Extract the [x, y] coordinate from the center of the cell holding the provided text.  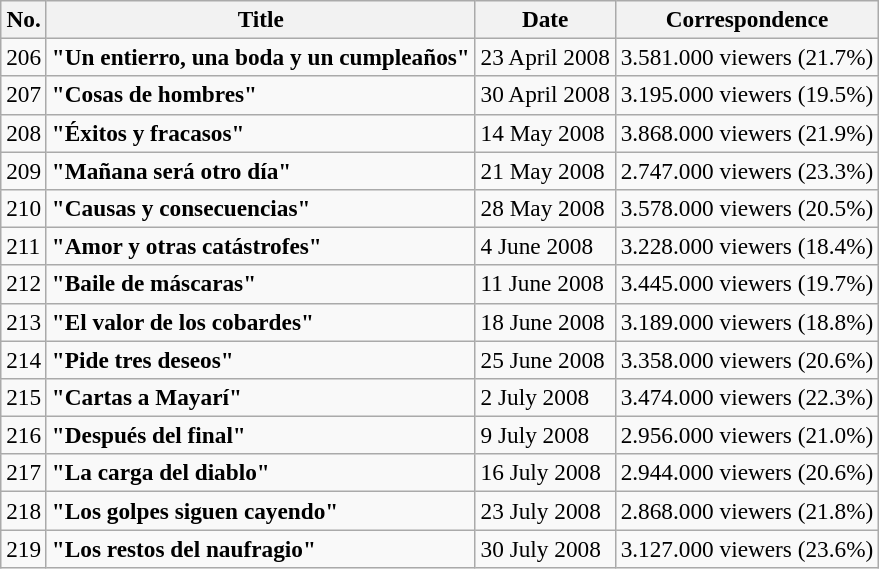
3.189.000 viewers (18.8%) [747, 322]
"Cosas de hombres" [260, 95]
216 [24, 435]
30 July 2008 [545, 548]
23 April 2008 [545, 57]
30 April 2008 [545, 95]
218 [24, 510]
25 June 2008 [545, 359]
4 June 2008 [545, 246]
3.474.000 viewers (22.3%) [747, 397]
"Amor y otras catástrofes" [260, 246]
9 July 2008 [545, 435]
"Los golpes siguen cayendo" [260, 510]
3.358.000 viewers (20.6%) [747, 359]
3.868.000 viewers (21.9%) [747, 133]
210 [24, 208]
Date [545, 19]
214 [24, 359]
21 May 2008 [545, 170]
207 [24, 95]
"Cartas a Mayarí" [260, 397]
16 July 2008 [545, 473]
3.578.000 viewers (20.5%) [747, 208]
208 [24, 133]
2.944.000 viewers (20.6%) [747, 473]
215 [24, 397]
"Causas y consecuencias" [260, 208]
206 [24, 57]
2.868.000 viewers (21.8%) [747, 510]
14 May 2008 [545, 133]
Correspondence [747, 19]
"Pide tres deseos" [260, 359]
3.228.000 viewers (18.4%) [747, 246]
219 [24, 548]
212 [24, 284]
"Un entierro, una boda y un cumpleaños" [260, 57]
213 [24, 322]
No. [24, 19]
18 June 2008 [545, 322]
Title [260, 19]
"El valor de los cobardes" [260, 322]
"Mañana será otro día" [260, 170]
3.127.000 viewers (23.6%) [747, 548]
28 May 2008 [545, 208]
"La carga del diablo" [260, 473]
23 July 2008 [545, 510]
209 [24, 170]
"Baile de máscaras" [260, 284]
2.956.000 viewers (21.0%) [747, 435]
"Éxitos y fracasos" [260, 133]
211 [24, 246]
2 July 2008 [545, 397]
3.195.000 viewers (19.5%) [747, 95]
"Los restos del naufragio" [260, 548]
3.581.000 viewers (21.7%) [747, 57]
11 June 2008 [545, 284]
"Después del final" [260, 435]
217 [24, 473]
2.747.000 viewers (23.3%) [747, 170]
3.445.000 viewers (19.7%) [747, 284]
